Find where the given text appears and provide that cell's center as (X, Y) coordinate. 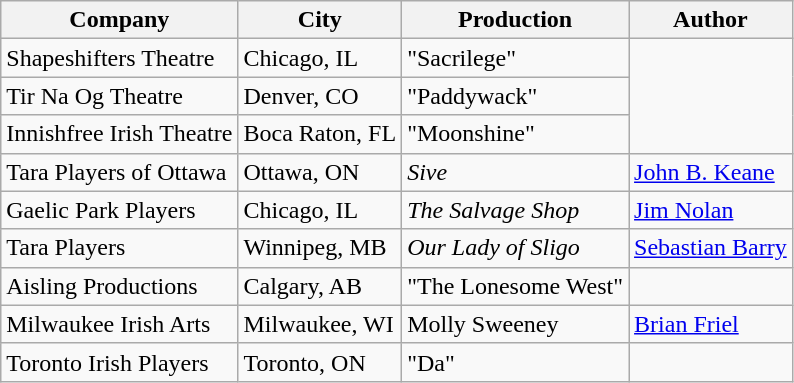
Winnipeg, MB (320, 248)
"Paddywack" (516, 96)
Ottawa, ON (320, 172)
Tara Players of Ottawa (120, 172)
"Moonshine" (516, 134)
John B. Keane (711, 172)
Boca Raton, FL (320, 134)
Tara Players (120, 248)
Sebastian Barry (711, 248)
Brian Friel (711, 324)
Shapeshifters Theatre (120, 58)
Milwaukee, WI (320, 324)
Toronto Irish Players (120, 362)
Tir Na Og Theatre (120, 96)
City (320, 20)
Calgary, AB (320, 286)
Jim Nolan (711, 210)
"Da" (516, 362)
"Sacrilege" (516, 58)
Our Lady of Sligo (516, 248)
Company (120, 20)
Gaelic Park Players (120, 210)
Toronto, ON (320, 362)
Author (711, 20)
Innishfree Irish Theatre (120, 134)
Molly Sweeney (516, 324)
Production (516, 20)
The Salvage Shop (516, 210)
Milwaukee Irish Arts (120, 324)
Aisling Productions (120, 286)
Sive (516, 172)
"The Lonesome West" (516, 286)
Denver, CO (320, 96)
